Return [X, Y] of the center of cell containing provided text 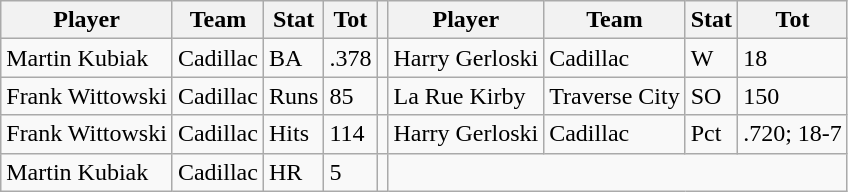
.720; 18-7 [793, 134]
W [711, 58]
La Rue Kirby [466, 96]
SO [711, 96]
Runs [293, 96]
BA [293, 58]
114 [350, 134]
.378 [350, 58]
5 [350, 172]
18 [793, 58]
Traverse City [615, 96]
85 [350, 96]
HR [293, 172]
150 [793, 96]
Hits [293, 134]
Pct [711, 134]
